Capture the cell that displays the provided text and extract its (x, y) central coordinate. 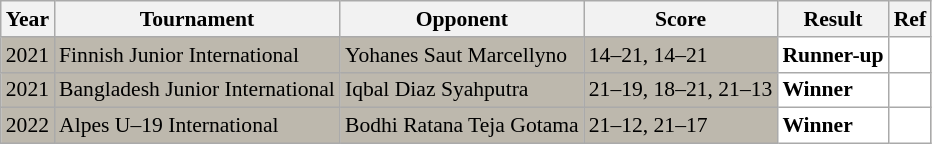
Ref (910, 19)
Runner-up (832, 55)
Yohanes Saut Marcellyno (462, 55)
Year (28, 19)
Bodhi Ratana Teja Gotama (462, 126)
Finnish Junior International (197, 55)
Result (832, 19)
2022 (28, 126)
Opponent (462, 19)
14–21, 14–21 (681, 55)
Tournament (197, 19)
Score (681, 19)
Alpes U–19 International (197, 126)
21–12, 21–17 (681, 126)
21–19, 18–21, 21–13 (681, 90)
Bangladesh Junior International (197, 90)
Iqbal Diaz Syahputra (462, 90)
